Output the (x, y) coordinate of the center of the cell containing the given text.  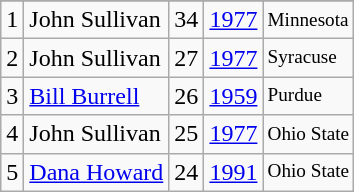
Dana Howard (96, 172)
1991 (234, 172)
25 (186, 134)
1 (12, 20)
4 (12, 134)
1959 (234, 96)
5 (12, 172)
Purdue (308, 96)
2 (12, 58)
26 (186, 96)
Syracuse (308, 58)
24 (186, 172)
3 (12, 96)
34 (186, 20)
Bill Burrell (96, 96)
Minnesota (308, 20)
27 (186, 58)
